Locate the cell with the specified text and output its (X, Y) center coordinate. 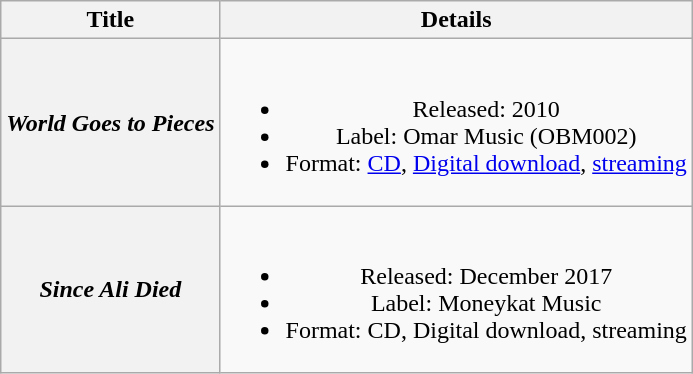
Since Ali Died (110, 290)
Released: December 2017Label: Moneykat MusicFormat: CD, Digital download, streaming (456, 290)
Released: 2010Label: Omar Music (OBM002)Format: CD, Digital download, streaming (456, 122)
World Goes to Pieces (110, 122)
Title (110, 20)
Details (456, 20)
